Scan for the cell matching the given text and deliver its (x, y) coordinate at center. 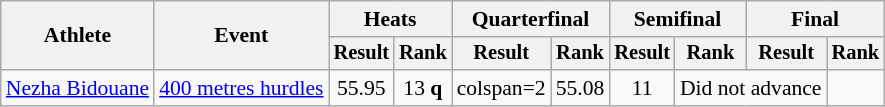
13 q (423, 88)
Athlete (78, 36)
Event (241, 36)
colspan=2 (502, 88)
400 metres hurdles (241, 88)
11 (642, 88)
Quarterfinal (531, 19)
Did not advance (751, 88)
55.08 (580, 88)
Nezha Bidouane (78, 88)
Semifinal (677, 19)
Heats (390, 19)
Final (815, 19)
55.95 (362, 88)
